Return the (x, y) coordinate for the center point of the cell that contains the specified text.  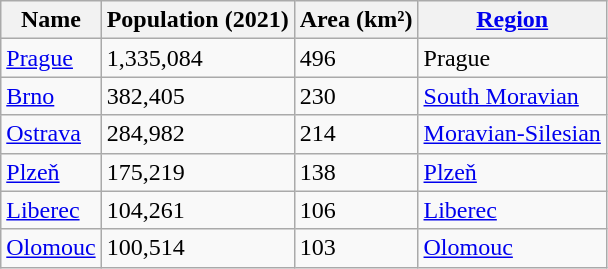
South Moravian (512, 96)
496 (356, 58)
Name (51, 20)
103 (356, 248)
230 (356, 96)
Ostrava (51, 134)
Population (2021) (198, 20)
1,335,084 (198, 58)
Region (512, 20)
214 (356, 134)
382,405 (198, 96)
138 (356, 172)
Moravian-Silesian (512, 134)
175,219 (198, 172)
104,261 (198, 210)
284,982 (198, 134)
100,514 (198, 248)
Area (km²) (356, 20)
106 (356, 210)
Brno (51, 96)
